Return [X, Y] of the center of cell containing provided text 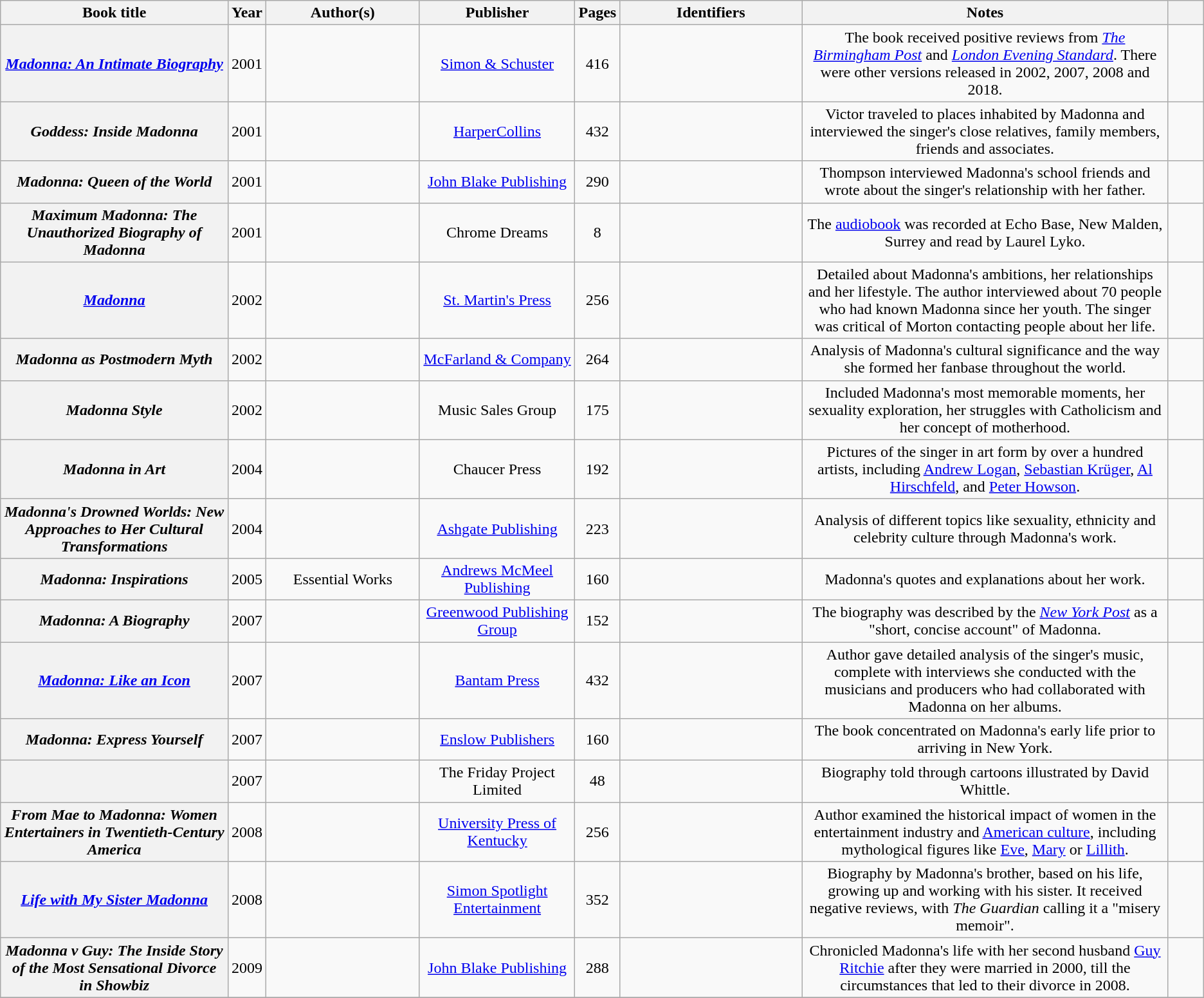
Madonna as Postmodern Myth [114, 359]
Andrews McMeel Publishing [497, 579]
Analysis of different topics like sexuality, ethnicity and celebrity culture through Madonna's work. [985, 528]
Maximum Madonna: The Unauthorized Biography of Madonna [114, 232]
McFarland & Company [497, 359]
Madonna's quotes and explanations about her work. [985, 579]
Music Sales Group [497, 410]
The biography was described by the New York Post as a "short, concise account" of Madonna. [985, 620]
Madonna: Express Yourself [114, 740]
Pages [597, 13]
University Press of Kentucky [497, 832]
Essential Works [343, 579]
HarperCollins [497, 131]
175 [597, 410]
From Mae to Madonna: Women Entertainers in Twentieth-Century America [114, 832]
Madonna v Guy: The Inside Story of the Most Sensational Divorce in Showbiz [114, 968]
Madonna [114, 300]
416 [597, 63]
223 [597, 528]
Madonna: Queen of the World [114, 181]
Madonna: Like an Icon [114, 681]
Madonna Style [114, 410]
152 [597, 620]
Madonna: Inspirations [114, 579]
352 [597, 900]
Chrome Dreams [497, 232]
Simon Spotlight Entertainment [497, 900]
264 [597, 359]
Ashgate Publishing [497, 528]
Year [247, 13]
The Friday Project Limited [497, 781]
Goddess: Inside Madonna [114, 131]
The audiobook was recorded at Echo Base, New Malden, Surrey and read by Laurel Lyko. [985, 232]
St. Martin's Press [497, 300]
2009 [247, 968]
Author(s) [343, 13]
Madonna: An Intimate Biography [114, 63]
Greenwood Publishing Group [497, 620]
Life with My Sister Madonna [114, 900]
Chaucer Press [497, 469]
Notes [985, 13]
48 [597, 781]
192 [597, 469]
Pictures of the singer in art form by over a hundred artists, including Andrew Logan, Sebastian Krüger, Al Hirschfeld, and Peter Howson. [985, 469]
Thompson interviewed Madonna's school friends and wrote about the singer's relationship with her father. [985, 181]
Analysis of Madonna's cultural significance and the way she formed her fanbase throughout the world. [985, 359]
Included Madonna's most memorable moments, her sexuality exploration, her struggles with Catholicism and her concept of motherhood. [985, 410]
Enslow Publishers [497, 740]
Bantam Press [497, 681]
Madonna's Drowned Worlds: New Approaches to Her Cultural Transformations [114, 528]
Book title [114, 13]
Victor traveled to places inhabited by Madonna and interviewed the singer's close relatives, family members, friends and associates. [985, 131]
Simon & Schuster [497, 63]
8 [597, 232]
Madonna in Art [114, 469]
The book concentrated on Madonna's early life prior to arriving in New York. [985, 740]
Madonna: A Biography [114, 620]
Publisher [497, 13]
2005 [247, 579]
Biography told through cartoons illustrated by David Whittle. [985, 781]
288 [597, 968]
Identifiers [711, 13]
290 [597, 181]
